Search for the cell housing the specified text and yield its (x, y) center coordinate. 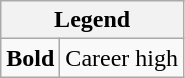
Bold (30, 58)
Legend (92, 20)
Career high (122, 58)
